Provide the (X, Y) coordinate of the cell's center where the given text is located.  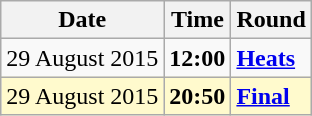
Final (271, 96)
20:50 (198, 96)
Time (198, 20)
Round (271, 20)
Date (82, 20)
12:00 (198, 58)
Heats (271, 58)
